Provide the (X, Y) coordinate of the cell's center where the given text is located.  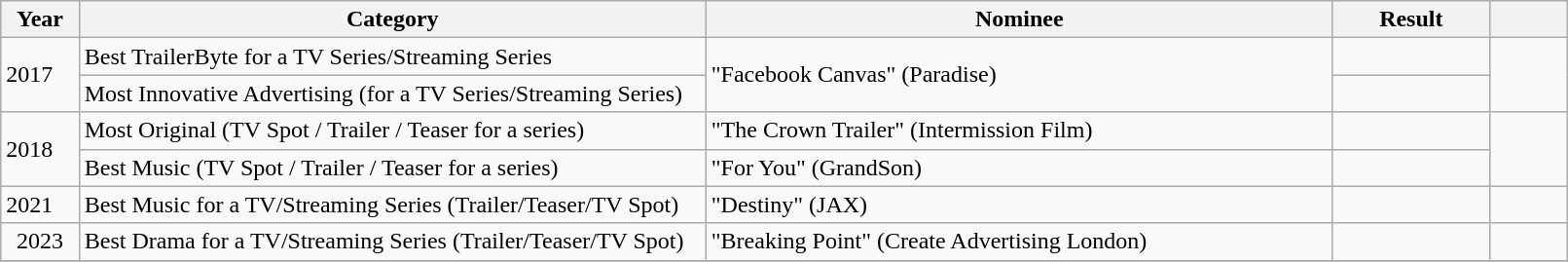
Best TrailerByte for a TV Series/Streaming Series (392, 56)
2023 (40, 242)
Most Innovative Advertising (for a TV Series/Streaming Series) (392, 94)
"The Crown Trailer" (Intermission Film) (1019, 131)
2017 (40, 75)
"Destiny" (JAX) (1019, 205)
Best Music for a TV/Streaming Series (Trailer/Teaser/TV Spot) (392, 205)
Year (40, 19)
"For You" (GrandSon) (1019, 168)
Best Music (TV Spot / Trailer / Teaser for a series) (392, 168)
Nominee (1019, 19)
Category (392, 19)
2021 (40, 205)
"Breaking Point" (Create Advertising London) (1019, 242)
2018 (40, 149)
Most Original (TV Spot / Trailer / Teaser for a series) (392, 131)
Best Drama for a TV/Streaming Series (Trailer/Teaser/TV Spot) (392, 242)
Result (1411, 19)
"Facebook Canvas" (Paradise) (1019, 75)
